Find where the given text appears and provide that cell's center as (X, Y) coordinate. 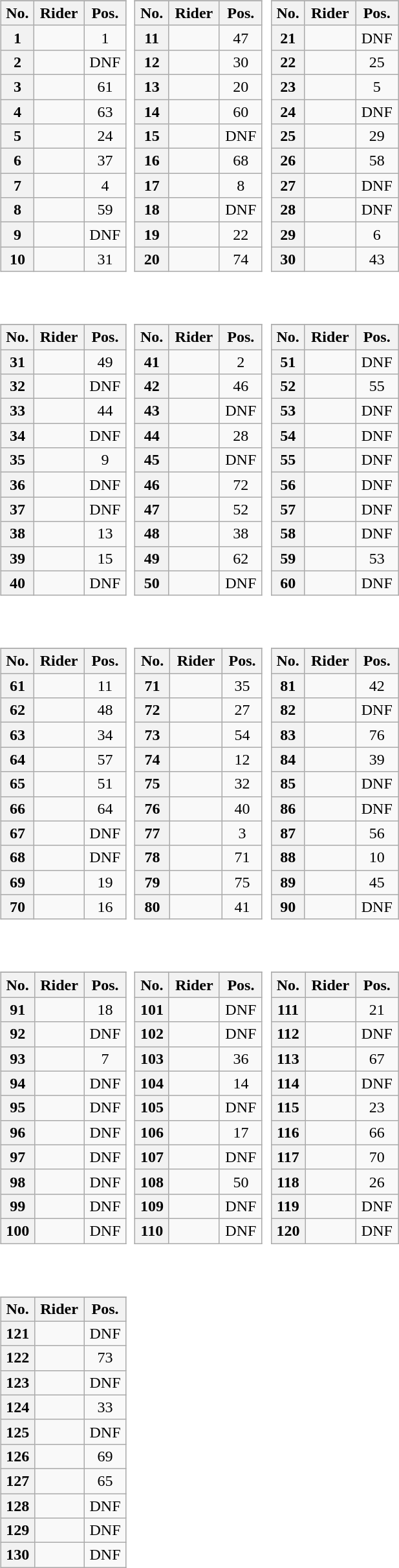
105 (153, 1108)
94 (17, 1083)
130 (17, 1555)
108 (153, 1181)
107 (153, 1157)
106 (153, 1132)
100 (17, 1231)
111 (288, 1010)
109 (153, 1206)
113 (288, 1059)
102 (153, 1034)
87 (288, 833)
118 (288, 1181)
121 (17, 1333)
129 (17, 1531)
No. Rider Pos. 101 DNF 102 DNF 103 36 104 14 105 DNF 106 17 107 DNF 108 50 109 DNF 110 DNF (200, 1099)
78 (153, 858)
114 (288, 1083)
104 (153, 1083)
110 (153, 1231)
126 (17, 1456)
85 (288, 784)
115 (288, 1108)
77 (153, 833)
92 (17, 1034)
81 (288, 686)
120 (288, 1231)
82 (288, 710)
98 (17, 1181)
117 (288, 1157)
86 (288, 809)
95 (17, 1108)
84 (288, 759)
No. Rider Pos. 71 35 72 27 73 54 74 12 75 32 76 40 77 3 78 71 79 75 80 41 (200, 775)
123 (17, 1383)
97 (17, 1157)
122 (17, 1358)
91 (17, 1010)
79 (153, 882)
101 (153, 1010)
90 (288, 907)
127 (17, 1481)
116 (288, 1132)
128 (17, 1505)
96 (17, 1132)
124 (17, 1407)
119 (288, 1206)
No. Rider Pos. 41 2 42 46 43 DNF 44 28 45 DNF 46 72 47 52 48 38 49 62 50 DNF (200, 451)
89 (288, 882)
112 (288, 1034)
83 (288, 735)
99 (17, 1206)
125 (17, 1432)
103 (153, 1059)
80 (153, 907)
88 (288, 858)
93 (17, 1059)
